Determine the [X, Y] coordinate at the center of the cell enclosing the given text.  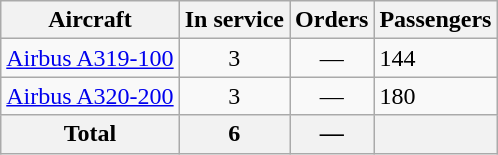
Orders [332, 20]
6 [234, 134]
Passengers [436, 20]
Airbus A319-100 [90, 58]
Airbus A320-200 [90, 96]
Total [90, 134]
In service [234, 20]
180 [436, 96]
Aircraft [90, 20]
144 [436, 58]
